Search for the cell housing the specified text and yield its [X, Y] center coordinate. 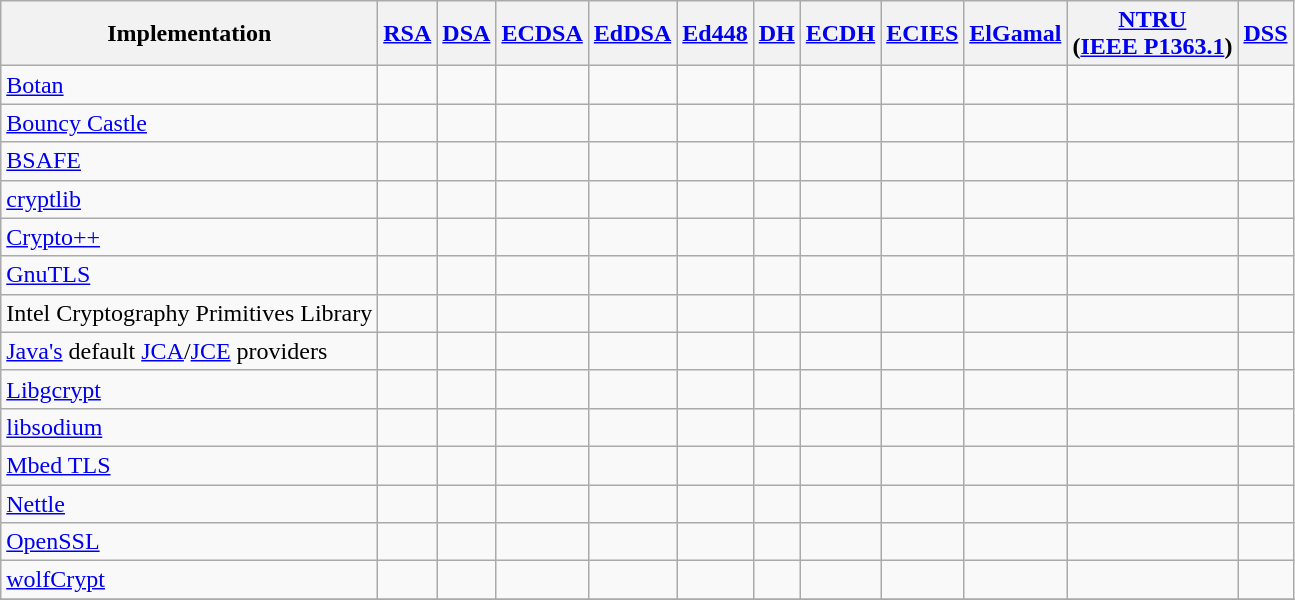
ECDSA [542, 34]
Mbed TLS [190, 465]
DSS [1266, 34]
GnuTLS [190, 275]
NTRU(IEEE P1363.1) [1152, 34]
RSA [408, 34]
EdDSA [632, 34]
Botan [190, 85]
BSAFE [190, 161]
Crypto++ [190, 237]
wolfCrypt [190, 580]
Nettle [190, 503]
ECIES [922, 34]
Java's default JCA/JCE providers [190, 351]
Intel Cryptography Primitives Library [190, 313]
Ed448 [715, 34]
ECDH [840, 34]
libsodium [190, 427]
cryptlib [190, 199]
DH [776, 34]
Bouncy Castle [190, 123]
DSA [466, 34]
Libgcrypt [190, 389]
Implementation [190, 34]
ElGamal [1016, 34]
OpenSSL [190, 542]
